Output the [x, y] coordinate of the center of the cell containing the given text.  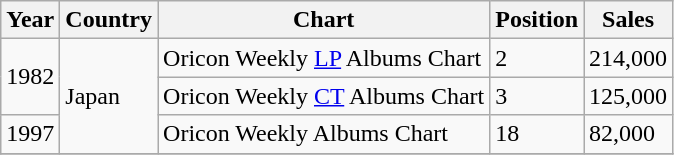
2 [537, 58]
125,000 [628, 96]
Country [109, 20]
3 [537, 96]
Oricon Weekly CT Albums Chart [324, 96]
1997 [30, 134]
82,000 [628, 134]
Sales [628, 20]
214,000 [628, 58]
Japan [109, 96]
Position [537, 20]
Year [30, 20]
18 [537, 134]
1982 [30, 77]
Chart [324, 20]
Oricon Weekly LP Albums Chart [324, 58]
Oricon Weekly Albums Chart [324, 134]
